Identify which cell holds the provided text, then report its [x, y] central coordinate. 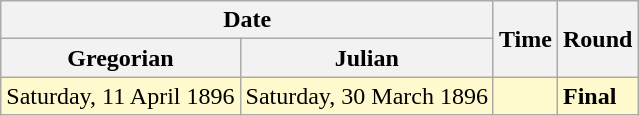
Julian [366, 58]
Final [597, 96]
Time [525, 39]
Saturday, 30 March 1896 [366, 96]
Saturday, 11 April 1896 [120, 96]
Date [248, 20]
Round [597, 39]
Gregorian [120, 58]
